For the text-containing cell, return its midpoint in (x, y) coordinate format. 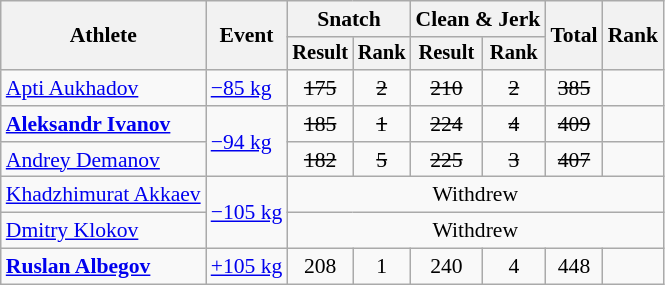
Ruslan Albegov (104, 267)
−94 kg (247, 142)
Athlete (104, 36)
Snatch (348, 19)
5 (382, 160)
−85 kg (247, 88)
240 (446, 267)
3 (514, 160)
Apti Aukhadov (104, 88)
−105 kg (247, 212)
185 (320, 124)
385 (574, 88)
Khadzhimurat Akkaev (104, 195)
448 (574, 267)
208 (320, 267)
409 (574, 124)
Dmitry Klokov (104, 231)
210 (446, 88)
+105 kg (247, 267)
224 (446, 124)
225 (446, 160)
Aleksandr Ivanov (104, 124)
Total (574, 36)
182 (320, 160)
175 (320, 88)
Andrey Demanov (104, 160)
Clean & Jerk (478, 19)
407 (574, 160)
Event (247, 36)
